Scan for the cell matching the given text and deliver its [X, Y] coordinate at center. 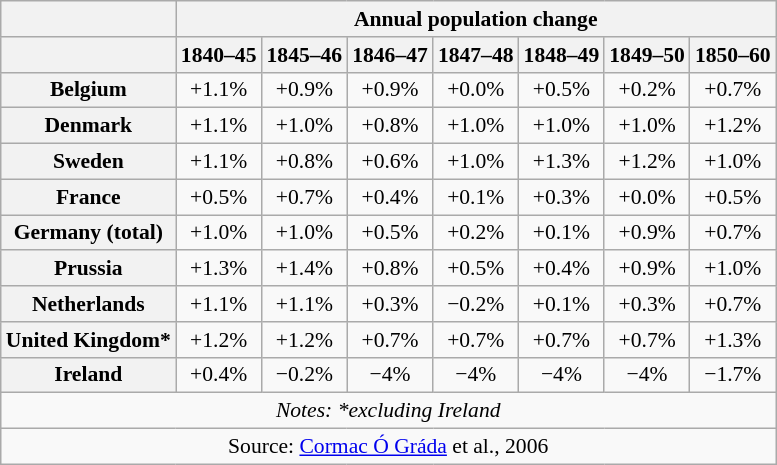
United Kingdom* [88, 340]
Prussia [88, 269]
+0.6% [390, 162]
Denmark [88, 126]
Annual population change [476, 19]
−1.7% [733, 375]
Notes: *excluding Ireland [388, 411]
Source: Cormac Ó Gráda et al., 2006 [388, 447]
1848–49 [562, 55]
France [88, 197]
Germany (total) [88, 233]
+1.4% [304, 269]
Netherlands [88, 304]
1847–48 [476, 55]
1850–60 [733, 55]
Ireland [88, 375]
1849–50 [647, 55]
1846–47 [390, 55]
1845–46 [304, 55]
Belgium [88, 90]
Sweden [88, 162]
1840–45 [219, 55]
